Return (x, y) of the center of cell containing provided text 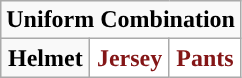
Uniform Combination (121, 20)
Pants (204, 58)
Jersey (130, 58)
Helmet (46, 58)
